Scan for the cell matching the given text and deliver its (X, Y) coordinate at center. 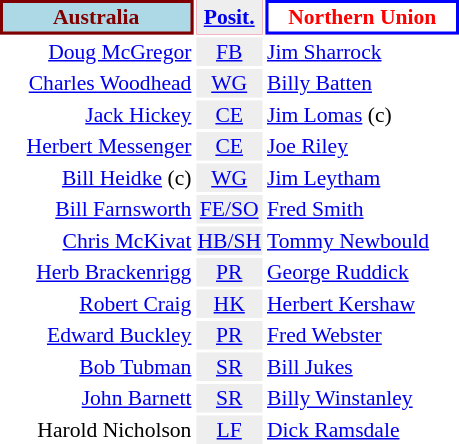
LF (230, 430)
FE/SO (230, 209)
Posit. (230, 17)
HB/SH (230, 240)
HK (230, 304)
FB (230, 52)
